Search for the cell housing the specified text and yield its [x, y] center coordinate. 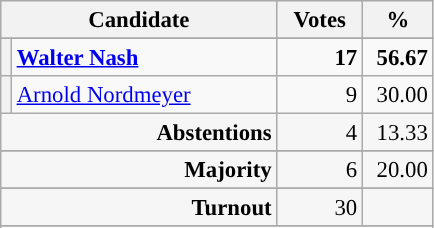
56.67 [398, 58]
4 [320, 133]
30.00 [398, 95]
Majority [139, 170]
Candidate [139, 20]
Turnout [139, 208]
Walter Nash [144, 58]
30 [320, 208]
20.00 [398, 170]
% [398, 20]
Arnold Nordmeyer [144, 95]
6 [320, 170]
13.33 [398, 133]
Abstentions [139, 133]
9 [320, 95]
17 [320, 58]
Votes [320, 20]
